Provide the (X, Y) coordinate of the cell's center where the given text is located.  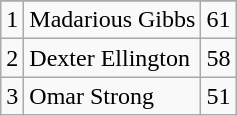
51 (218, 96)
Madarious Gibbs (112, 20)
58 (218, 58)
2 (12, 58)
3 (12, 96)
1 (12, 20)
61 (218, 20)
Omar Strong (112, 96)
Dexter Ellington (112, 58)
